Identify which cell holds the provided text, then report its [x, y] central coordinate. 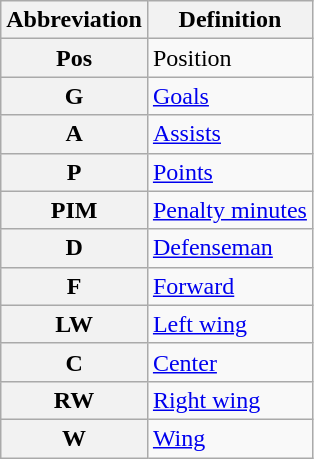
A [74, 134]
Wing [230, 438]
Penalty minutes [230, 210]
RW [74, 400]
LW [74, 324]
Position [230, 58]
Left wing [230, 324]
F [74, 286]
Defenseman [230, 248]
C [74, 362]
Forward [230, 286]
P [74, 172]
Abbreviation [74, 20]
W [74, 438]
D [74, 248]
G [74, 96]
Points [230, 172]
Pos [74, 58]
Goals [230, 96]
Definition [230, 20]
Center [230, 362]
Assists [230, 134]
PIM [74, 210]
Right wing [230, 400]
